For the text-containing cell, return its midpoint in (X, Y) coordinate format. 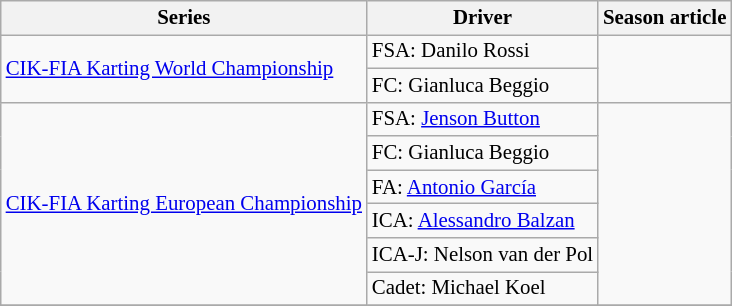
Driver (482, 18)
ICA-J: Nelson van der Pol (482, 255)
Season article (664, 18)
CIK-FIA Karting World Championship (184, 68)
FA: Antonio García (482, 187)
FSA: Danilo Rossi (482, 51)
Cadet: Michael Koel (482, 288)
Series (184, 18)
CIK-FIA Karting European Championship (184, 204)
ICA: Alessandro Balzan (482, 221)
FSA: Jenson Button (482, 119)
